Provide the [x, y] coordinate of the cell's center where the given text is located.  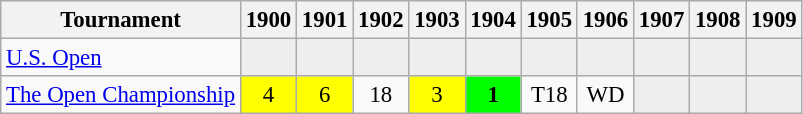
U.S. Open [121, 58]
18 [381, 95]
1906 [605, 20]
1907 [661, 20]
1 [493, 95]
The Open Championship [121, 95]
1902 [381, 20]
1900 [268, 20]
1901 [325, 20]
1903 [437, 20]
Tournament [121, 20]
4 [268, 95]
WD [605, 95]
1909 [774, 20]
1904 [493, 20]
6 [325, 95]
T18 [549, 95]
3 [437, 95]
1905 [549, 20]
1908 [718, 20]
